Return (X, Y) of the center of cell containing provided text 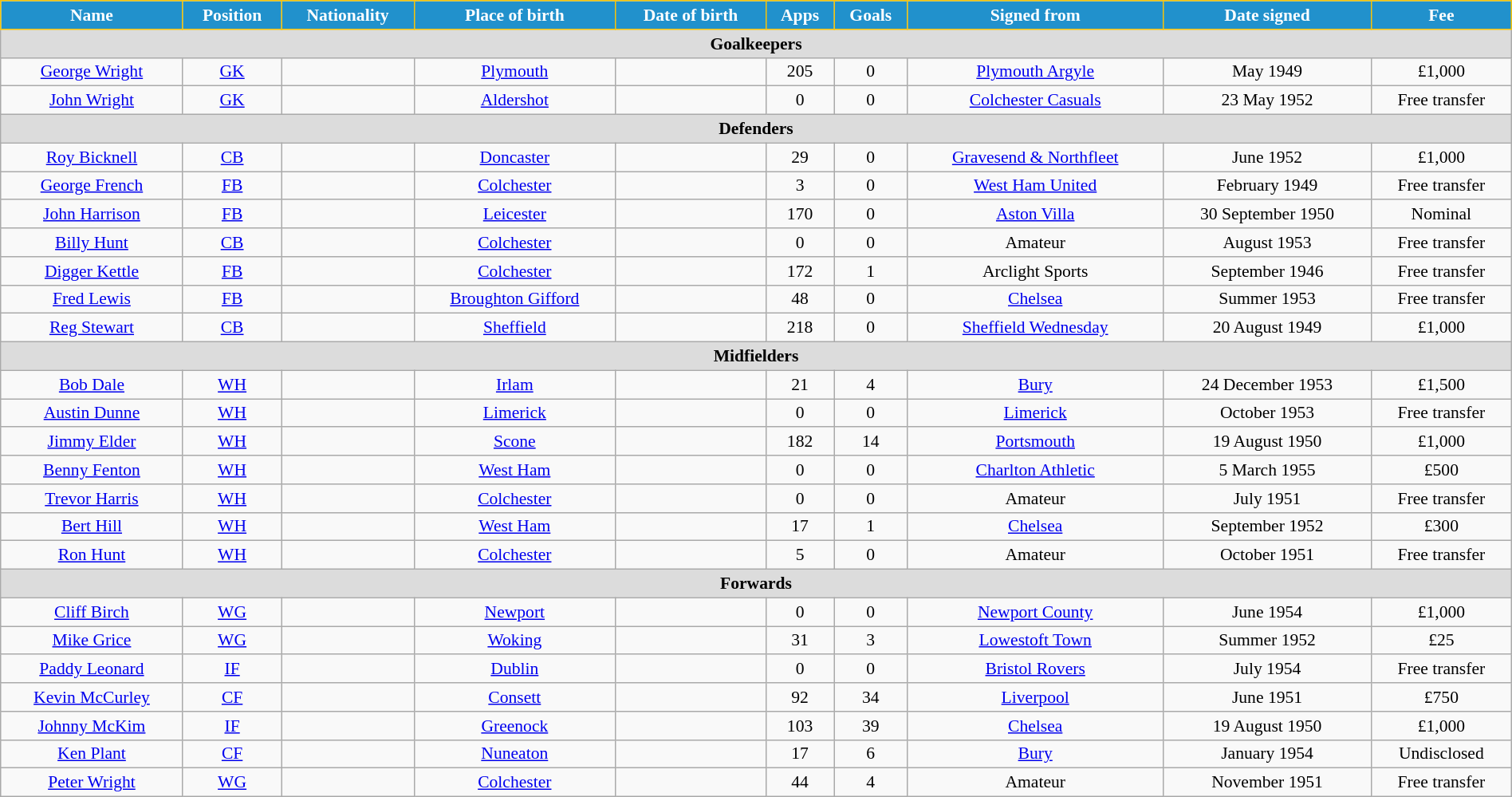
Portsmouth (1035, 442)
Ken Plant (92, 754)
July 1954 (1268, 669)
Benny Fenton (92, 470)
Sheffield (514, 328)
February 1949 (1268, 186)
Jimmy Elder (92, 442)
Paddy Leonard (92, 669)
Ron Hunt (92, 555)
48 (799, 299)
92 (799, 697)
West Ham United (1035, 186)
Arclight Sports (1035, 271)
John Wright (92, 101)
Charlton Athletic (1035, 470)
Greenock (514, 726)
24 December 1953 (1268, 385)
August 1953 (1268, 243)
Dublin (514, 669)
Aston Villa (1035, 215)
Austin Dunne (92, 413)
Lowestoft Town (1035, 641)
Newport (514, 612)
September 1946 (1268, 271)
£500 (1441, 470)
20 August 1949 (1268, 328)
Plymouth Argyle (1035, 72)
29 (799, 157)
Nominal (1441, 215)
October 1953 (1268, 413)
£750 (1441, 697)
Irlam (514, 385)
Name (92, 15)
John Harrison (92, 215)
June 1952 (1268, 157)
Date of birth (691, 15)
George French (92, 186)
Signed from (1035, 15)
Plymouth (514, 72)
Summer 1952 (1268, 641)
Midfielders (756, 357)
Undisclosed (1441, 754)
Broughton Gifford (514, 299)
October 1951 (1268, 555)
Mike Grice (92, 641)
September 1952 (1268, 527)
14 (871, 442)
Bert Hill (92, 527)
Colchester Casuals (1035, 101)
Johnny McKim (92, 726)
Digger Kettle (92, 271)
January 1954 (1268, 754)
Summer 1953 (1268, 299)
170 (799, 215)
Leicester (514, 215)
Position (232, 15)
George Wright (92, 72)
Nationality (348, 15)
21 (799, 385)
Liverpool (1035, 697)
July 1951 (1268, 499)
June 1951 (1268, 697)
Kevin McCurley (92, 697)
6 (871, 754)
Newport County (1035, 612)
Reg Stewart (92, 328)
5 (799, 555)
Woking (514, 641)
Fee (1441, 15)
Gravesend & Northfleet (1035, 157)
44 (799, 783)
Sheffield Wednesday (1035, 328)
Place of birth (514, 15)
Peter Wright (92, 783)
39 (871, 726)
172 (799, 271)
Trevor Harris (92, 499)
31 (799, 641)
Consett (514, 697)
Cliff Birch (92, 612)
Roy Bicknell (92, 157)
205 (799, 72)
£300 (1441, 527)
Aldershot (514, 101)
Goalkeepers (756, 44)
Bristol Rovers (1035, 669)
103 (799, 726)
218 (799, 328)
Date signed (1268, 15)
£25 (1441, 641)
Defenders (756, 129)
Bob Dale (92, 385)
Forwards (756, 584)
182 (799, 442)
Goals (871, 15)
30 September 1950 (1268, 215)
£1,500 (1441, 385)
Nuneaton (514, 754)
Doncaster (514, 157)
5 March 1955 (1268, 470)
Scone (514, 442)
23 May 1952 (1268, 101)
34 (871, 697)
November 1951 (1268, 783)
Apps (799, 15)
June 1954 (1268, 612)
May 1949 (1268, 72)
Fred Lewis (92, 299)
Billy Hunt (92, 243)
